Output the (X, Y) coordinate of the center of the cell containing the given text.  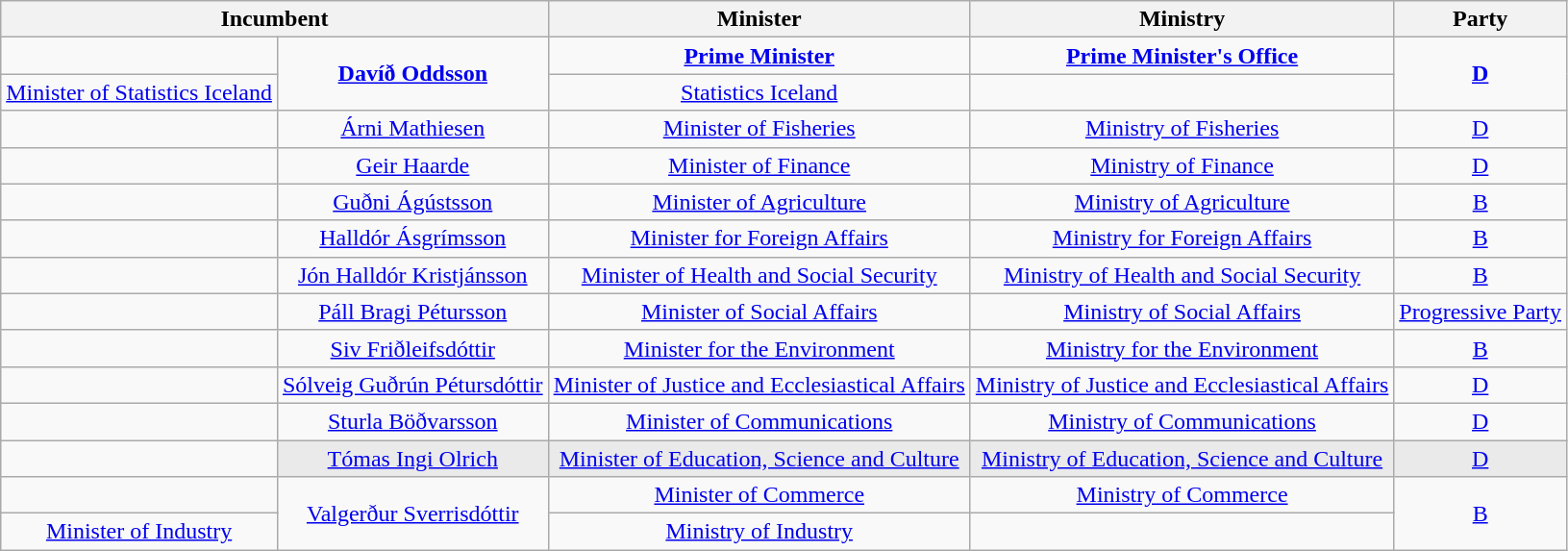
Minister for the Environment (759, 348)
Geir Haarde (412, 165)
Ministry of Industry (759, 532)
Ministry (1182, 19)
Ministry of Agriculture (1182, 202)
Ministry of Finance (1182, 165)
Valgerður Sverrisdóttir (412, 513)
Minister of Justice and Ecclesiastical Affairs (759, 385)
Progressive Party (1481, 312)
Páll Bragi Pétursson (412, 312)
Minister of Statistics Iceland (139, 92)
Minister of Commerce (759, 495)
Ministry for the Environment (1182, 348)
Minister of Social Affairs (759, 312)
Minister of Health and Social Security (759, 275)
Sólveig Guðrún Pétursdóttir (412, 385)
Minister of Industry (139, 532)
Minister (759, 19)
Ministry of Social Affairs (1182, 312)
Ministry of Justice and Ecclesiastical Affairs (1182, 385)
Ministry of Education, Science and Culture (1182, 459)
Halldór Ásgrímsson (412, 238)
Minister for Foreign Affairs (759, 238)
Tómas Ingi Olrich (412, 459)
Jón Halldór Kristjánsson (412, 275)
Árni Mathiesen (412, 129)
Prime Minister's Office (1182, 56)
Guðni Ágústsson (412, 202)
Minister of Finance (759, 165)
Siv Friðleifsdóttir (412, 348)
Ministry of Health and Social Security (1182, 275)
Party (1481, 19)
Davíð Oddsson (412, 74)
Ministry for Foreign Affairs (1182, 238)
Incumbent (275, 19)
Minister of Fisheries (759, 129)
Ministry of Commerce (1182, 495)
Prime Minister (759, 56)
Minister of Communications (759, 421)
Ministry of Communications (1182, 421)
Ministry of Fisheries (1182, 129)
Minister of Education, Science and Culture (759, 459)
Sturla Böðvarsson (412, 421)
Minister of Agriculture (759, 202)
Statistics Iceland (759, 92)
